Output the [x, y] coordinate of the center of the cell containing the given text.  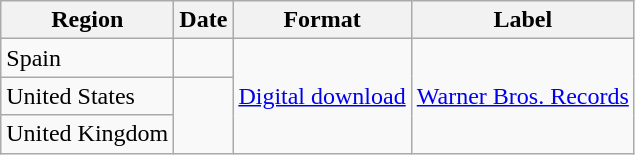
United States [88, 96]
Digital download [322, 96]
Date [204, 20]
Spain [88, 58]
United Kingdom [88, 134]
Label [522, 20]
Format [322, 20]
Warner Bros. Records [522, 96]
Region [88, 20]
